Search for the cell housing the specified text and yield its [X, Y] center coordinate. 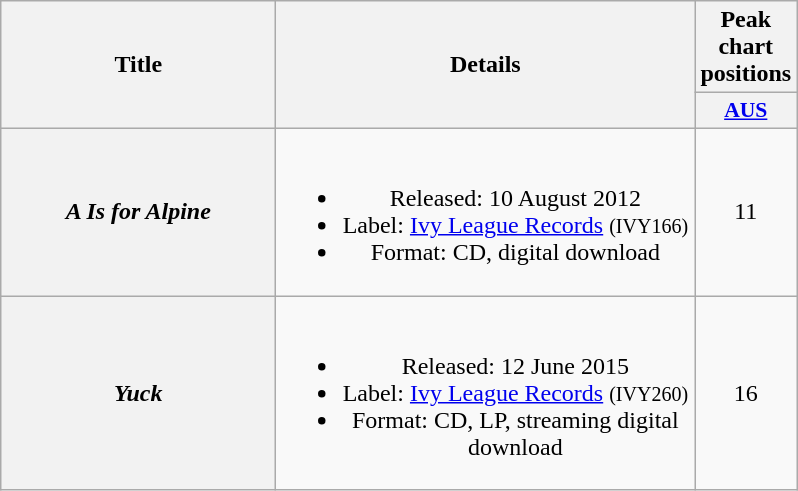
Yuck [138, 393]
A Is for Alpine [138, 212]
Title [138, 65]
AUS [746, 111]
Released: 10 August 2012Label: Ivy League Records (IVY166)Format: CD, digital download [486, 212]
Details [486, 65]
Released: 12 June 2015Label: Ivy League Records (IVY260)Format: CD, LP, streaming digital download [486, 393]
11 [746, 212]
Peak chart positions [746, 47]
16 [746, 393]
